Provide the (X, Y) coordinate of the cell's center where the given text is located.  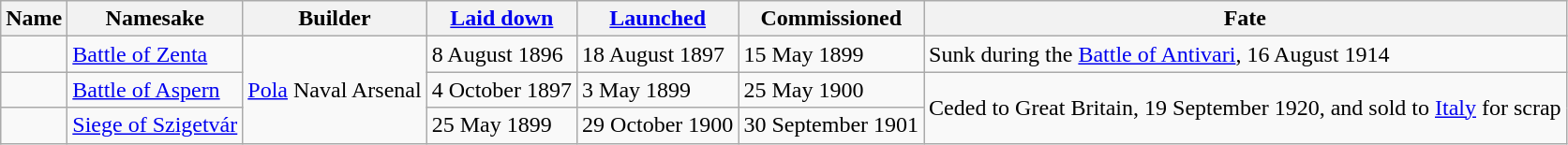
Pola Naval Arsenal (335, 90)
8 August 1896 (501, 54)
Name (34, 19)
30 September 1901 (831, 125)
Ceded to Great Britain, 19 September 1920, and sold to Italy for scrap (1246, 108)
Launched (658, 19)
Battle of Aspern (156, 90)
15 May 1899 (831, 54)
25 May 1900 (831, 90)
4 October 1897 (501, 90)
Builder (335, 19)
Laid down (501, 19)
Battle of Zenta (156, 54)
3 May 1899 (658, 90)
25 May 1899 (501, 125)
29 October 1900 (658, 125)
18 August 1897 (658, 54)
Siege of Szigetvár (156, 125)
Namesake (156, 19)
Fate (1246, 19)
Commissioned (831, 19)
Sunk during the Battle of Antivari, 16 August 1914 (1246, 54)
